Scan for the cell matching the given text and deliver its [x, y] coordinate at center. 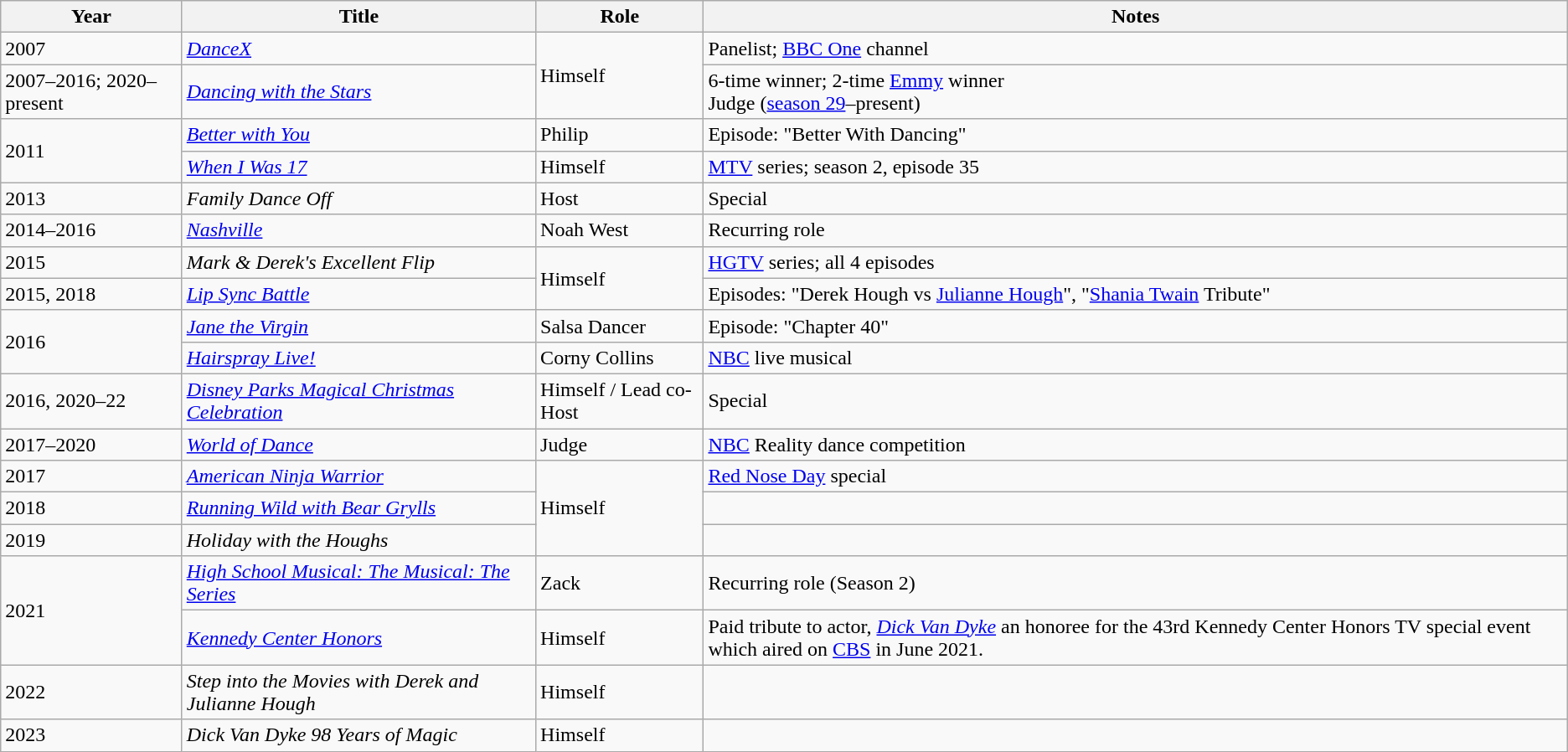
American Ninja Warrior [358, 476]
2018 [91, 508]
2015 [91, 262]
HGTV series; all 4 episodes [1136, 262]
2014–2016 [91, 230]
Running Wild with Bear Grylls [358, 508]
Noah West [620, 230]
Philip [620, 135]
Corny Collins [620, 358]
6-time winner; 2-time Emmy winnerJudge (season 29–present) [1136, 92]
Lip Sync Battle [358, 294]
World of Dance [358, 445]
2016 [91, 342]
2011 [91, 151]
2017–2020 [91, 445]
2022 [91, 692]
Episode: "Chapter 40" [1136, 326]
When I Was 17 [358, 167]
Panelist; BBC One channel [1136, 49]
Salsa Dancer [620, 326]
Step into the Movies with Derek and Julianne Hough [358, 692]
2007 [91, 49]
Jane the Virgin [358, 326]
Judge [620, 445]
Year [91, 17]
NBC live musical [1136, 358]
DanceX [358, 49]
2017 [91, 476]
Holiday with the Houghs [358, 540]
NBC Reality dance competition [1136, 445]
Himself / Lead co-Host [620, 400]
Title [358, 17]
Dancing with the Stars [358, 92]
2016, 2020–22 [91, 400]
Notes [1136, 17]
Family Dance Off [358, 198]
Red Nose Day special [1136, 476]
Better with You [358, 135]
Mark & Derek's Excellent Flip [358, 262]
2013 [91, 198]
Kennedy Center Honors [358, 638]
High School Musical: The Musical: The Series [358, 583]
2021 [91, 610]
Episodes: "Derek Hough vs Julianne Hough", "Shania Twain Tribute" [1136, 294]
Zack [620, 583]
2023 [91, 735]
Disney Parks Magical Christmas Celebration [358, 400]
Episode: "Better With Dancing" [1136, 135]
Nashville [358, 230]
Recurring role (Season 2) [1136, 583]
MTV series; season 2, episode 35 [1136, 167]
Hairspray Live! [358, 358]
2007–2016; 2020–present [91, 92]
Role [620, 17]
Dick Van Dyke 98 Years of Magic [358, 735]
2019 [91, 540]
2015, 2018 [91, 294]
Host [620, 198]
Recurring role [1136, 230]
Paid tribute to actor, Dick Van Dyke an honoree for the 43rd Kennedy Center Honors TV special event which aired on CBS in June 2021. [1136, 638]
